Scan for the cell matching the given text and deliver its [x, y] coordinate at center. 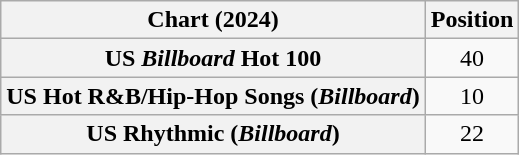
US Hot R&B/Hip-Hop Songs (Billboard) [213, 96]
Chart (2024) [213, 20]
US Billboard Hot 100 [213, 58]
40 [472, 58]
22 [472, 134]
10 [472, 96]
US Rhythmic (Billboard) [213, 134]
Position [472, 20]
